Return (x, y) of the center of cell containing provided text 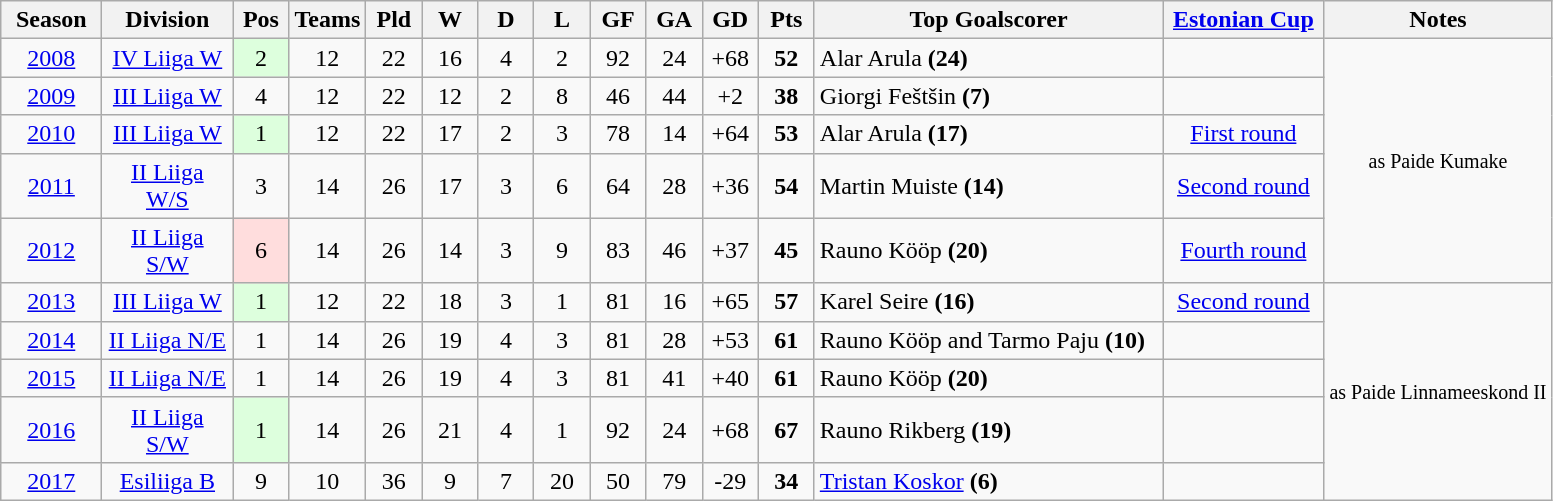
Tristan Koskor (6) (988, 481)
First round (1244, 134)
Estonian Cup (1244, 20)
Esiliiga B (168, 481)
Rauno Rikberg (19) (988, 430)
GF (618, 20)
Top Goalscorer (988, 20)
Pts (786, 20)
L (562, 20)
+37 (730, 250)
+2 (730, 96)
Pos (261, 20)
+36 (730, 186)
Alar Arula (17) (988, 134)
Alar Arula (24) (988, 58)
W (450, 20)
Notes (1438, 20)
7 (506, 481)
8 (562, 96)
45 (786, 250)
78 (618, 134)
+64 (730, 134)
D (506, 20)
Division (168, 20)
IV Liiga W (168, 58)
38 (786, 96)
67 (786, 430)
Fourth round (1244, 250)
2016 (52, 430)
20 (562, 481)
34 (786, 481)
57 (786, 302)
as Paide Linnameeskond II (1438, 392)
52 (786, 58)
18 (450, 302)
21 (450, 430)
41 (674, 378)
GA (674, 20)
36 (394, 481)
GD (730, 20)
2014 (52, 340)
54 (786, 186)
2008 (52, 58)
Giorgi Feštšin (7) (988, 96)
2015 (52, 378)
79 (674, 481)
Rauno Kööp and Tarmo Paju (10) (988, 340)
+53 (730, 340)
Teams (328, 20)
Karel Seire (16) (988, 302)
II Liiga W/S (168, 186)
Martin Muiste (14) (988, 186)
+65 (730, 302)
50 (618, 481)
2009 (52, 96)
53 (786, 134)
2013 (52, 302)
Season (52, 20)
2017 (52, 481)
83 (618, 250)
+40 (730, 378)
Pld (394, 20)
2012 (52, 250)
2011 (52, 186)
64 (618, 186)
2010 (52, 134)
44 (674, 96)
-29 (730, 481)
as Paide Kumake (1438, 161)
10 (328, 481)
